From the cell containing the given text, extract its center point as (x, y) coordinate. 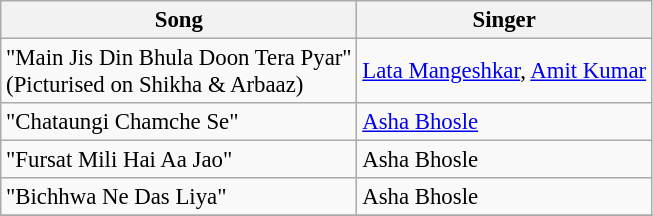
Singer (504, 20)
Song (179, 20)
"Chataungi Chamche Se" (179, 122)
"Bichhwa Ne Das Liya" (179, 197)
Lata Mangeshkar, Amit Kumar (504, 72)
"Fursat Mili Hai Aa Jao" (179, 160)
"Main Jis Din Bhula Doon Tera Pyar"(Picturised on Shikha & Arbaaz) (179, 72)
